Capture the cell that displays the provided text and extract its (X, Y) central coordinate. 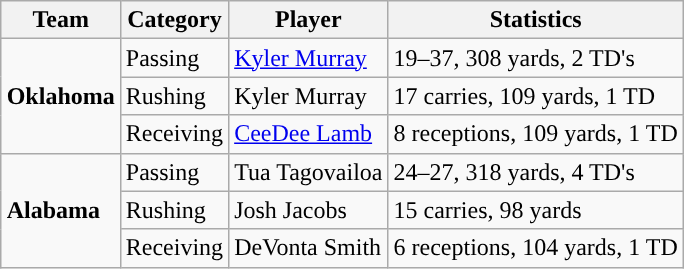
15 carries, 98 yards (536, 210)
17 carries, 109 yards, 1 TD (536, 96)
19–37, 308 yards, 2 TD's (536, 58)
Statistics (536, 20)
DeVonta Smith (308, 248)
Tua Tagovailoa (308, 172)
Oklahoma (60, 96)
24–27, 318 yards, 4 TD's (536, 172)
CeeDee Lamb (308, 134)
Team (60, 20)
Category (174, 20)
Alabama (60, 210)
6 receptions, 104 yards, 1 TD (536, 248)
8 receptions, 109 yards, 1 TD (536, 134)
Player (308, 20)
Josh Jacobs (308, 210)
